Detect which cell encompasses the target text, then output its (x, y) center coordinate. 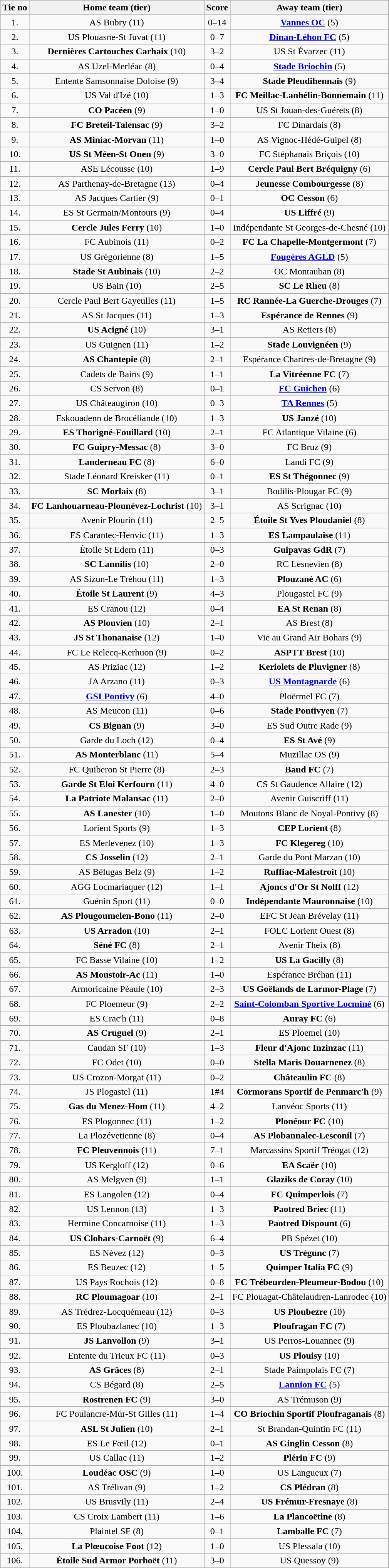
Landi FC (9) (310, 462)
US St Évarzec (11) (310, 52)
AS Brest (8) (310, 623)
AS Cruguel (9) (117, 1033)
Paotred Briec (11) (310, 1209)
AS Jacques Cartier (9) (117, 198)
68. (15, 1004)
ASL St Julien (10) (117, 1429)
Cercle Paul Bert Bréquigny (6) (310, 169)
La Plancoëtine (8) (310, 1516)
FC Stéphanais Briçois (10) (310, 154)
50. (15, 740)
11. (15, 169)
59. (15, 872)
OC Montauban (8) (310, 271)
Stade Pleudihennais (9) (310, 81)
AGG Locmariaquer (12) (117, 886)
CO Pacéen (9) (117, 110)
RC Rannée-La Guerche-Drouges (7) (310, 301)
SC Morlaix (8) (117, 491)
FC Bruz (9) (310, 447)
21. (15, 315)
28. (15, 418)
70. (15, 1033)
4–3 (217, 593)
49. (15, 725)
Landerneau FC (8) (117, 462)
99. (15, 1458)
AS Miniac-Morvan (11) (117, 139)
Auray FC (6) (310, 1018)
72. (15, 1062)
Garde du Loch (12) (117, 740)
FC Meillac-Lanhélin-Bonnemain (11) (310, 95)
32. (15, 476)
AS Lanester (10) (117, 813)
80. (15, 1180)
AS Plougoumelen-Bono (11) (117, 916)
US Guignen (11) (117, 344)
Châteaulin FC (8) (310, 1077)
FC La Chapelle-Montgermont (7) (310, 242)
EA St Renan (8) (310, 608)
TA Rennes (5) (310, 403)
RC Ploumagoar (10) (117, 1297)
US Trégunc (7) (310, 1253)
La Plœucoise Foot (12) (117, 1546)
AS Ginglin Cesson (8) (310, 1443)
7. (15, 110)
13. (15, 198)
ES St Avé (9) (310, 740)
JA Arzano (11) (117, 682)
FC Klegereg (10) (310, 843)
FC Quiberon St Pierre (8) (117, 769)
US Goëlands de Larmor-Plage (7) (310, 989)
AS Chantepie (8) (117, 359)
AS Trédrez-Locquémeau (12) (117, 1311)
82. (15, 1209)
Étoile St Laurent (9) (117, 593)
CS St Gaudence Allaire (12) (310, 784)
ES St Thégonnec (9) (310, 476)
AS Uzel-Merléac (8) (117, 66)
Stade Pontivyen (7) (310, 711)
Entente du Trieux FC (11) (117, 1355)
29. (15, 433)
Entente Samsonnaise Doloise (9) (117, 81)
58. (15, 857)
Rostrenen FC (9) (117, 1399)
FC Pleuvennois (11) (117, 1150)
Keriolets de Pluvigner (8) (310, 667)
63. (15, 931)
Dernières Cartouches Carhaix (10) (117, 52)
36. (15, 535)
51. (15, 755)
Caudan SF (10) (117, 1048)
JS St Thonanaise (12) (117, 637)
17. (15, 257)
10. (15, 154)
Baud FC (7) (310, 769)
US Lennon (13) (117, 1209)
Stella Maris Douarnenez (8) (310, 1062)
1–4 (217, 1414)
JS Plogastel (11) (117, 1092)
Guénin Sport (11) (117, 901)
Cormorans Sportif de Penmarc'h (9) (310, 1092)
1#4 (217, 1092)
CS Plédran (8) (310, 1487)
Quimper Italia FC (9) (310, 1267)
64. (15, 945)
95. (15, 1399)
0–14 (217, 22)
FC Lanhouarneau-Plounévez-Lochrist (10) (117, 506)
61. (15, 901)
7–1 (217, 1150)
44. (15, 652)
47. (15, 696)
Score (217, 8)
67. (15, 989)
84. (15, 1238)
Avenir Theix (8) (310, 945)
Ajoncs d'Or St Nolff (12) (310, 886)
ES Lampaulaise (11) (310, 535)
69. (15, 1018)
AS St Jacques (11) (117, 315)
CS Bignan (9) (117, 725)
3–4 (217, 81)
AS Bélugas Belz (9) (117, 872)
Stade Briochin (5) (310, 66)
Fougères AGLD (5) (310, 257)
15. (15, 227)
Cercle Jules Ferry (10) (117, 227)
AS Retiers (8) (310, 330)
FC Guipry-Messac (8) (117, 447)
83. (15, 1224)
AS Plobannalec-Lesconil (7) (310, 1136)
78. (15, 1150)
18. (15, 271)
35. (15, 520)
Fleur d'Ajonc Inzinzac (11) (310, 1048)
AS Bubry (11) (117, 22)
4–2 (217, 1106)
Plougastel FC (9) (310, 593)
Avenir Guiscriff (11) (310, 799)
ES Cranou (12) (117, 608)
US La Gacilly (8) (310, 960)
Plaintel SF (8) (117, 1531)
CEP Lorient (8) (310, 828)
33. (15, 491)
104. (15, 1531)
US Clohars-Carnoët (9) (117, 1238)
Eskouadenn de Brocéliande (10) (117, 418)
FC Plouagat-Châtelaudren-Lanrodec (10) (310, 1297)
Ploërmel FC (7) (310, 696)
Espérance de Rennes (9) (310, 315)
Moutons Blanc de Noyal-Pontivy (8) (310, 813)
Indépendante Mauronnaise (10) (310, 901)
OC Cesson (6) (310, 198)
FC Odet (10) (117, 1062)
0–7 (217, 37)
AS Grâces (8) (117, 1370)
US Frémur-Fresnaye (8) (310, 1502)
Stade Léonard Kreisker (11) (117, 476)
Vannes OC (5) (310, 22)
ES Le Fœil (12) (117, 1443)
Garde St Eloi Kerfourn (11) (117, 784)
US Quessoy (9) (310, 1560)
Paotred Dispount (6) (310, 1224)
CS Servon (8) (117, 388)
St Brandan-Quintin FC (11) (310, 1429)
27. (15, 403)
AS Plouvien (10) (117, 623)
CS Croix Lambert (11) (117, 1516)
Dinan-Léhon FC (5) (310, 37)
US Montagnarde (6) (310, 682)
6–4 (217, 1238)
PB Spézet (10) (310, 1238)
JS Lanvollon (9) (117, 1341)
La Vitréenne FC (7) (310, 374)
SC Le Rheu (8) (310, 286)
92. (15, 1355)
Armoricaine Péaule (10) (117, 989)
71. (15, 1048)
Stade St Aubinais (10) (117, 271)
CS Bégard (8) (117, 1385)
2–4 (217, 1502)
Garde du Pont Marzan (10) (310, 857)
74. (15, 1092)
85. (15, 1253)
FC Breteil-Talensac (9) (117, 125)
CS Josselin (12) (117, 857)
103. (15, 1516)
US Plouasne-St Juvat (11) (117, 37)
AS Vignoc-Hédé-Guipel (8) (310, 139)
94. (15, 1385)
US Bain (10) (117, 286)
1. (15, 22)
Home team (tier) (117, 8)
9. (15, 139)
Muzillac OS (9) (310, 755)
Étoile St Yves Ploudaniel (8) (310, 520)
US St Méen-St Onen (9) (117, 154)
FC Poulancre-Múr-St Gilles (11) (117, 1414)
ES Névez (12) (117, 1253)
96. (15, 1414)
Loudéac OSC (9) (117, 1473)
Lanvéoc Sports (11) (310, 1106)
Espérance Bréhan (11) (310, 975)
66. (15, 975)
US Kergloff (12) (117, 1165)
La Patriote Malansac (11) (117, 799)
AS Melgven (9) (117, 1180)
AS Parthenay-de-Bretagne (13) (117, 184)
RC Lesnevien (8) (310, 564)
US Pays Rochois (12) (117, 1282)
ES Crac'h (11) (117, 1018)
Bodilis-Plougar FC (9) (310, 491)
8. (15, 125)
77. (15, 1136)
FC Basse Vilaine (10) (117, 960)
4. (15, 66)
ASE Lécousse (10) (117, 169)
US Brusvily (11) (117, 1502)
Lannion FC (5) (310, 1385)
FC Aubinois (11) (117, 242)
ES Beuzec (12) (117, 1267)
5–4 (217, 755)
US Val d'Izé (10) (117, 95)
ES Plogonnec (11) (117, 1121)
Jeunesse Combourgesse (8) (310, 184)
62. (15, 916)
GSI Pontivy (6) (117, 696)
FC Dinardais (8) (310, 125)
Guipavas GdR (7) (310, 550)
US Plouisy (10) (310, 1355)
54. (15, 799)
93. (15, 1370)
55. (15, 813)
30. (15, 447)
US Crozon-Morgat (11) (117, 1077)
ES Carantec-Henvic (11) (117, 535)
EA Scaër (10) (310, 1165)
105. (15, 1546)
Cercle Paul Bert Gayeulles (11) (117, 301)
Étoile St Edern (11) (117, 550)
76. (15, 1121)
Marcassins Sportif Tréogat (12) (310, 1150)
102. (15, 1502)
US Acigné (10) (117, 330)
Lorient Sports (9) (117, 828)
AS Trélivan (9) (117, 1487)
6–0 (217, 462)
EFC St Jean Brévelay (11) (310, 916)
ES Sud Outre Rade (9) (310, 725)
CO Briochin Sportif Ploufraganais (8) (310, 1414)
AS Priziac (12) (117, 667)
US Arradon (10) (117, 931)
19. (15, 286)
ES Langolen (12) (117, 1194)
98. (15, 1443)
48. (15, 711)
43. (15, 637)
Séné FC (8) (117, 945)
Hermine Concarnoise (11) (117, 1224)
US Châteaugiron (10) (117, 403)
31. (15, 462)
Away team (tier) (310, 8)
FOLC Lorient Ouest (8) (310, 931)
100. (15, 1473)
46. (15, 682)
106. (15, 1560)
6. (15, 95)
ES Ploemel (10) (310, 1033)
Plonéour FC (10) (310, 1121)
FC Le Relecq-Kerhuon (9) (117, 652)
FC Ploemeur (9) (117, 1004)
79. (15, 1165)
AS Meucon (11) (117, 711)
FC Quimperlois (7) (310, 1194)
75. (15, 1106)
52. (15, 769)
86. (15, 1267)
14. (15, 213)
87. (15, 1282)
Étoile Sud Armor Porhoët (11) (117, 1560)
SC Lannilis (10) (117, 564)
37. (15, 550)
56. (15, 828)
23. (15, 344)
Plouzané AC (6) (310, 579)
16. (15, 242)
101. (15, 1487)
FC Atlantique Vilaine (6) (310, 433)
57. (15, 843)
1–6 (217, 1516)
Lamballe FC (7) (310, 1531)
Espérance Chartres-de-Bretagne (9) (310, 359)
Tie no (15, 8)
Ruffiac-Malestroit (10) (310, 872)
88. (15, 1297)
60. (15, 886)
AS Monterblanc (11) (117, 755)
AS Scrignac (10) (310, 506)
3. (15, 52)
US Perros-Louannec (9) (310, 1341)
26. (15, 388)
ES Merlevenez (10) (117, 843)
5. (15, 81)
Vie au Grand Air Bohars (9) (310, 637)
41. (15, 608)
Stade Paimpolais FC (7) (310, 1370)
Glaziks de Coray (10) (310, 1180)
La Plozévetienne (8) (117, 1136)
2. (15, 37)
81. (15, 1194)
FC Trébeurden-Pleumeur-Bodou (10) (310, 1282)
US St Jouan-des-Guérets (8) (310, 110)
24. (15, 359)
US Callac (11) (117, 1458)
AS Trémuson (9) (310, 1399)
Indépendante St Georges-de-Chesné (10) (310, 227)
Plérin FC (9) (310, 1458)
Gas du Menez-Hom (11) (117, 1106)
US Ploubezre (10) (310, 1311)
40. (15, 593)
73. (15, 1077)
97. (15, 1429)
US Langueux (7) (310, 1473)
38. (15, 564)
53. (15, 784)
42. (15, 623)
90. (15, 1326)
Avenir Plourin (11) (117, 520)
1–9 (217, 169)
ASPTT Brest (10) (310, 652)
20. (15, 301)
ES Ploubazlanec (10) (117, 1326)
US Liffré (9) (310, 213)
Saint-Colomban Sportive Locminé (6) (310, 1004)
Cadets de Bains (9) (117, 374)
Ploufragan FC (7) (310, 1326)
22. (15, 330)
AS Sizun-Le Tréhou (11) (117, 579)
12. (15, 184)
34. (15, 506)
US Janzé (10) (310, 418)
ES St Germain/Montours (9) (117, 213)
FC Guichen (6) (310, 388)
45. (15, 667)
US Grégorienne (8) (117, 257)
US Plessala (10) (310, 1546)
AS Moustoir-Ac (11) (117, 975)
39. (15, 579)
ES Thorigné-Fouillard (10) (117, 433)
65. (15, 960)
Stade Louvignéen (9) (310, 344)
89. (15, 1311)
91. (15, 1341)
25. (15, 374)
